Locate the cell with the specified text and output its [X, Y] center coordinate. 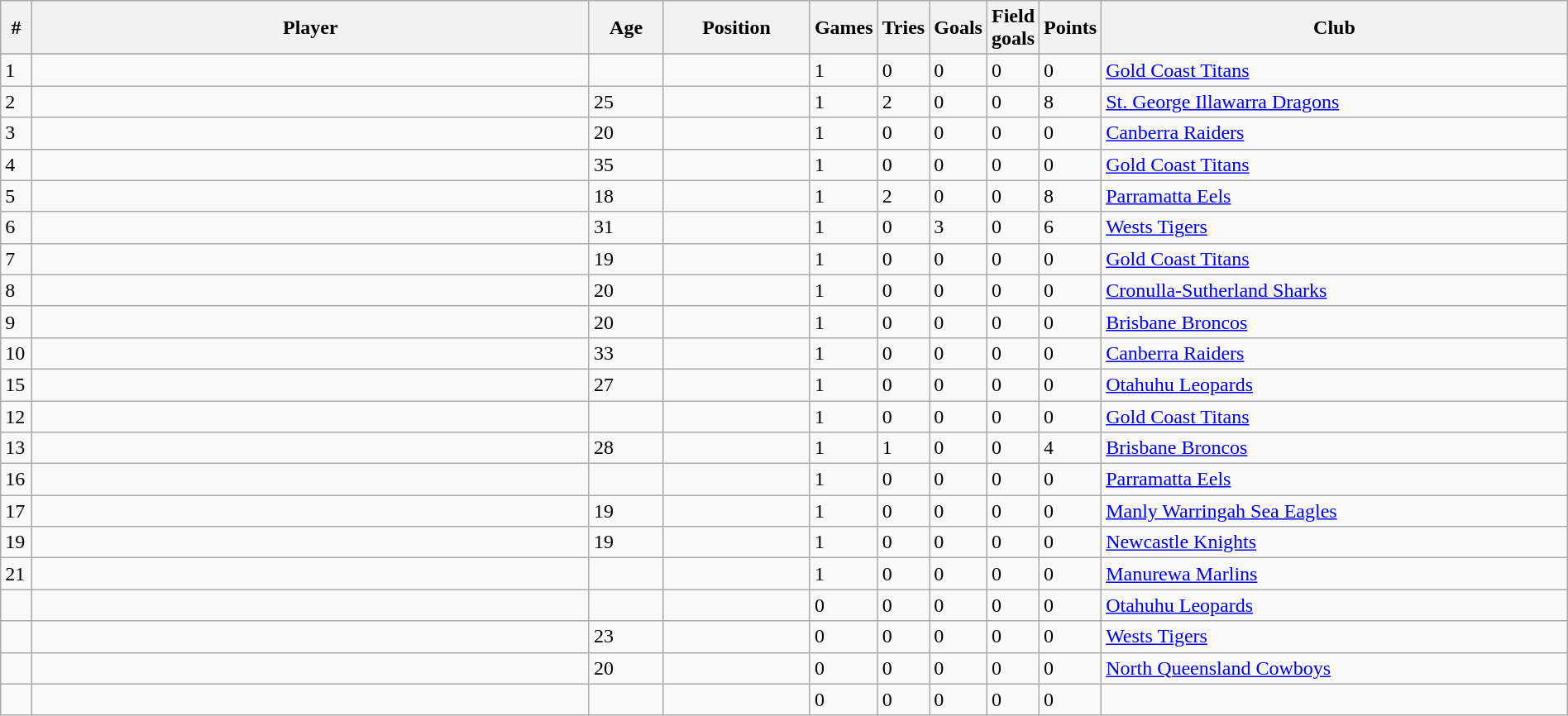
Goals [958, 28]
23 [625, 637]
7 [17, 259]
Manly Warringah Sea Eagles [1335, 511]
5 [17, 196]
10 [17, 353]
21 [17, 574]
Club [1335, 28]
15 [17, 384]
25 [625, 102]
Games [844, 28]
Field goals [1012, 28]
13 [17, 448]
Points [1070, 28]
33 [625, 353]
Manurewa Marlins [1335, 574]
Newcastle Knights [1335, 542]
12 [17, 416]
9 [17, 322]
Tries [903, 28]
Position [737, 28]
# [17, 28]
Age [625, 28]
Cronulla-Sutherland Sharks [1335, 290]
St. George Illawarra Dragons [1335, 102]
28 [625, 448]
35 [625, 165]
27 [625, 384]
18 [625, 196]
31 [625, 227]
Player [310, 28]
16 [17, 480]
North Queensland Cowboys [1335, 668]
17 [17, 511]
